Capture the cell that displays the provided text and extract its (X, Y) central coordinate. 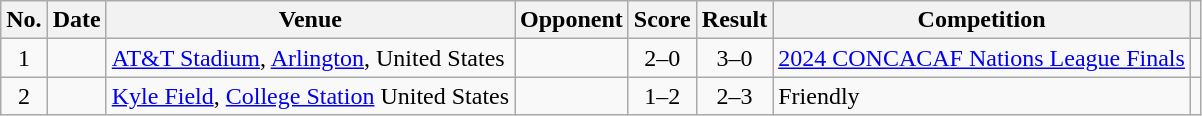
Venue (310, 20)
AT&T Stadium, Arlington, United States (310, 58)
Competition (982, 20)
No. (24, 20)
1 (24, 58)
Result (734, 20)
1–2 (662, 96)
Date (76, 20)
2–0 (662, 58)
2 (24, 96)
2–3 (734, 96)
Kyle Field, College Station United States (310, 96)
Opponent (572, 20)
Friendly (982, 96)
2024 CONCACAF Nations League Finals (982, 58)
Score (662, 20)
3–0 (734, 58)
